Scan for the cell matching the given text and deliver its [x, y] coordinate at center. 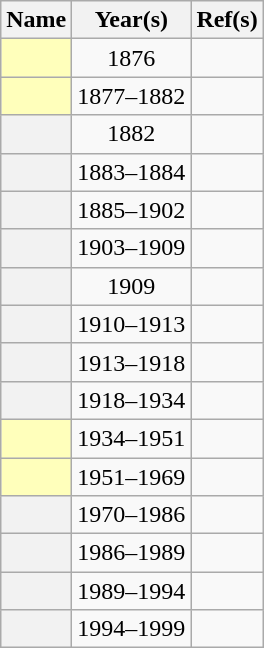
1903–1909 [132, 248]
1876 [132, 58]
Ref(s) [227, 20]
Name [36, 20]
1913–1918 [132, 362]
1910–1913 [132, 324]
1883–1884 [132, 172]
1918–1934 [132, 400]
1970–1986 [132, 515]
1951–1969 [132, 477]
1885–1902 [132, 210]
1986–1989 [132, 553]
1877–1882 [132, 96]
1934–1951 [132, 438]
1994–1999 [132, 629]
Year(s) [132, 20]
1989–1994 [132, 591]
1909 [132, 286]
1882 [132, 134]
